Provide the [X, Y] coordinate of the cell's center where the given text is located.  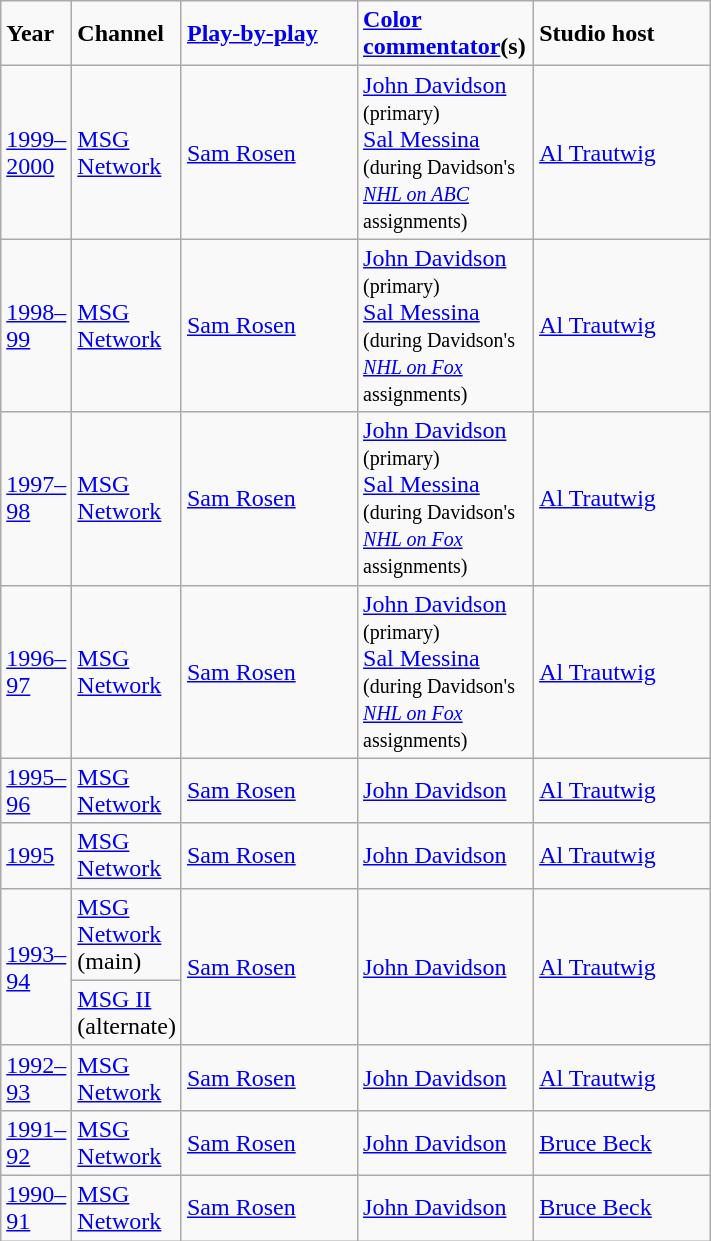
Channel [127, 34]
MSG II (alternate) [127, 1012]
1996–97 [36, 672]
1992–93 [36, 1078]
1991–92 [36, 1142]
Year [36, 34]
1995 [36, 856]
1999–2000 [36, 152]
1997–98 [36, 498]
John Davidson (primary)Sal Messina (during Davidson's NHL on ABC assignments) [446, 152]
Studio host [622, 34]
1993–94 [36, 966]
Play-by-play [269, 34]
1995–96 [36, 790]
1998–99 [36, 326]
Color commentator(s) [446, 34]
MSG Network (main) [127, 934]
1990–91 [36, 1208]
